Return [X, Y] of the center of cell containing provided text 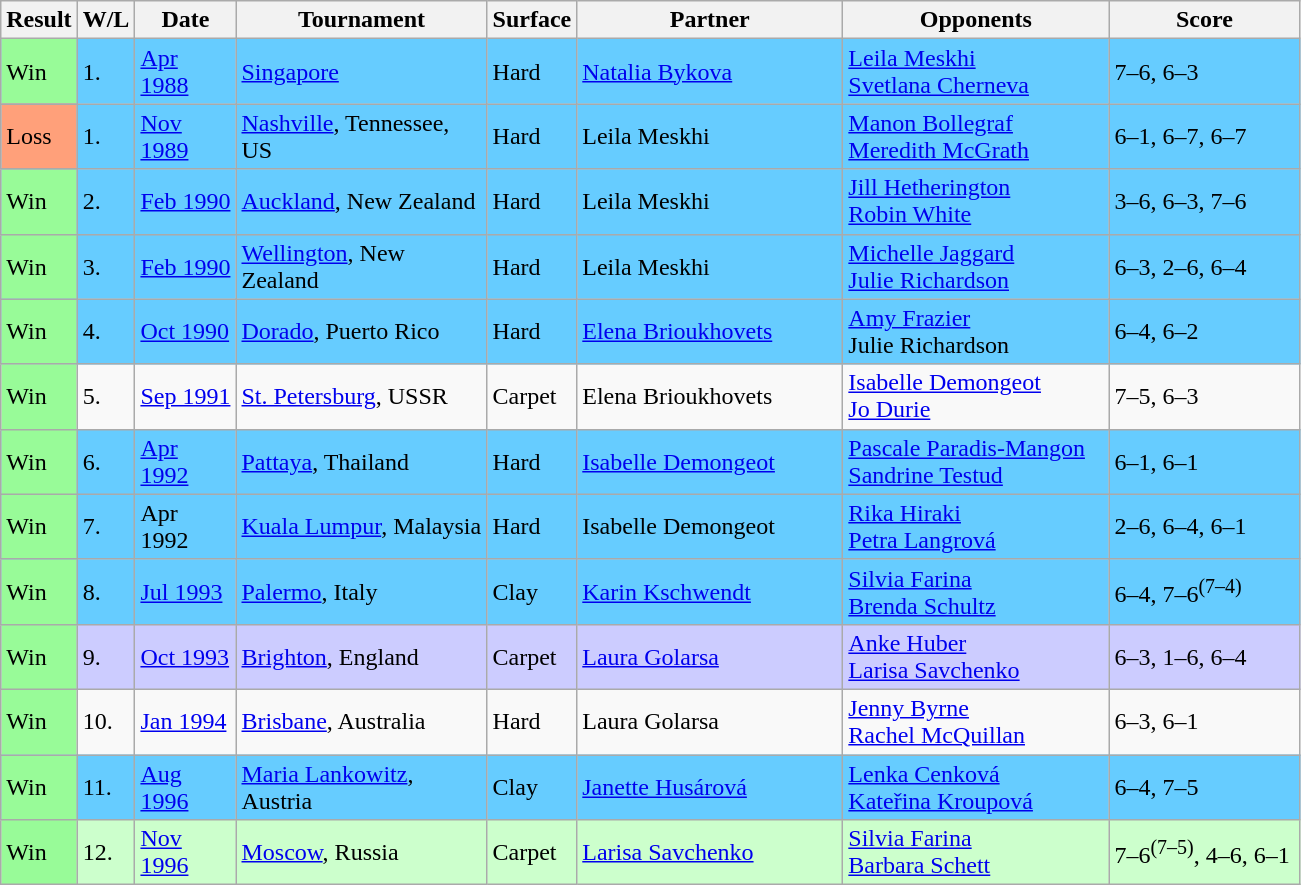
Manon Bollegraf Meredith McGrath [976, 136]
3–6, 6–3, 7–6 [1204, 202]
6–4, 7–5 [1204, 786]
St. Petersburg, USSR [362, 396]
Partner [710, 20]
Result [39, 20]
Dorado, Puerto Rico [362, 332]
Apr 1988 [186, 72]
Jenny Byrne Rachel McQuillan [976, 722]
7–6(7–5), 4–6, 6–1 [1204, 852]
Surface [532, 20]
Larisa Savchenko [710, 852]
6–4, 7–6(7–4) [1204, 592]
10. [106, 722]
11. [106, 786]
5. [106, 396]
Sep 1991 [186, 396]
Date [186, 20]
Rika Hiraki Petra Langrová [976, 526]
Nov 1989 [186, 136]
Jill Hetherington Robin White [976, 202]
7–6, 6–3 [1204, 72]
6–3, 6–1 [1204, 722]
Silvia Farina Brenda Schultz [976, 592]
Michelle Jaggard Julie Richardson [976, 266]
Amy Frazier Julie Richardson [976, 332]
Brisbane, Australia [362, 722]
Pattaya, Thailand [362, 462]
W/L [106, 20]
Pascale Paradis-Mangon Sandrine Testud [976, 462]
Nov 1996 [186, 852]
Anke Huber Larisa Savchenko [976, 656]
6–4, 6–2 [1204, 332]
4. [106, 332]
3. [106, 266]
Jul 1993 [186, 592]
2–6, 6–4, 6–1 [1204, 526]
Aug 1996 [186, 786]
6–1, 6–1 [1204, 462]
Moscow, Russia [362, 852]
Silvia Farina Barbara Schett [976, 852]
7–5, 6–3 [1204, 396]
2. [106, 202]
Karin Kschwendt [710, 592]
6–3, 1–6, 6–4 [1204, 656]
6–3, 2–6, 6–4 [1204, 266]
7. [106, 526]
Leila Meskhi Svetlana Cherneva [976, 72]
Maria Lankowitz, Austria [362, 786]
Singapore [362, 72]
Auckland, New Zealand [362, 202]
12. [106, 852]
Natalia Bykova [710, 72]
8. [106, 592]
6–1, 6–7, 6–7 [1204, 136]
Brighton, England [362, 656]
Tournament [362, 20]
Janette Husárová [710, 786]
Loss [39, 136]
Opponents [976, 20]
Wellington, New Zealand [362, 266]
Oct 1990 [186, 332]
Nashville, Tennessee, US [362, 136]
Kuala Lumpur, Malaysia [362, 526]
Isabelle Demongeot Jo Durie [976, 396]
Palermo, Italy [362, 592]
9. [106, 656]
Oct 1993 [186, 656]
6. [106, 462]
Score [1204, 20]
Jan 1994 [186, 722]
Lenka Cenková Kateřina Kroupová [976, 786]
